Scan for the cell matching the given text and deliver its [X, Y] coordinate at center. 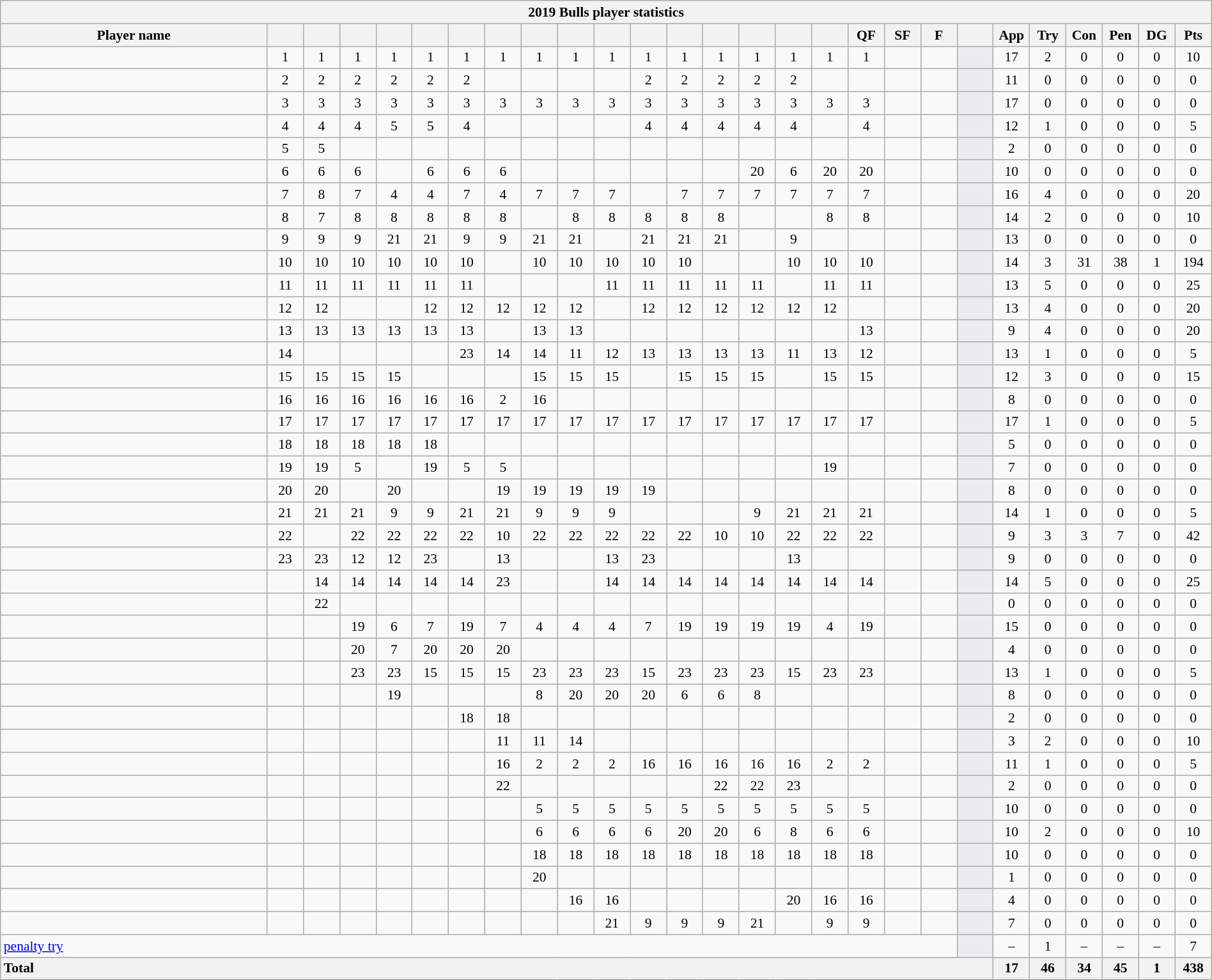
Con [1084, 35]
2019 Bulls player statistics [606, 12]
SF [903, 35]
F [938, 35]
Pts [1193, 35]
Total [497, 968]
App [1011, 35]
46 [1048, 968]
38 [1120, 263]
Pen [1120, 35]
Try [1048, 35]
34 [1084, 968]
QF [867, 35]
DG [1157, 35]
45 [1120, 968]
42 [1193, 536]
penalty try [479, 946]
438 [1193, 968]
194 [1193, 263]
Player name [134, 35]
31 [1084, 263]
